Scan for the cell matching the given text and deliver its (X, Y) coordinate at center. 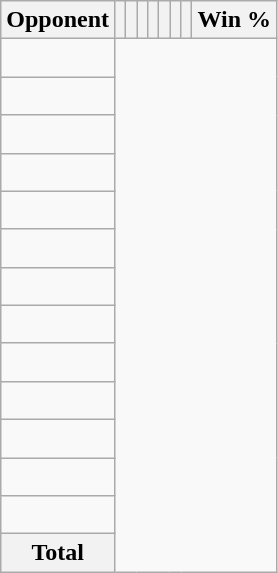
Opponent (58, 20)
Total (58, 553)
Win % (234, 20)
